Provide the (x, y) coordinate of the cell's center where the given text is located.  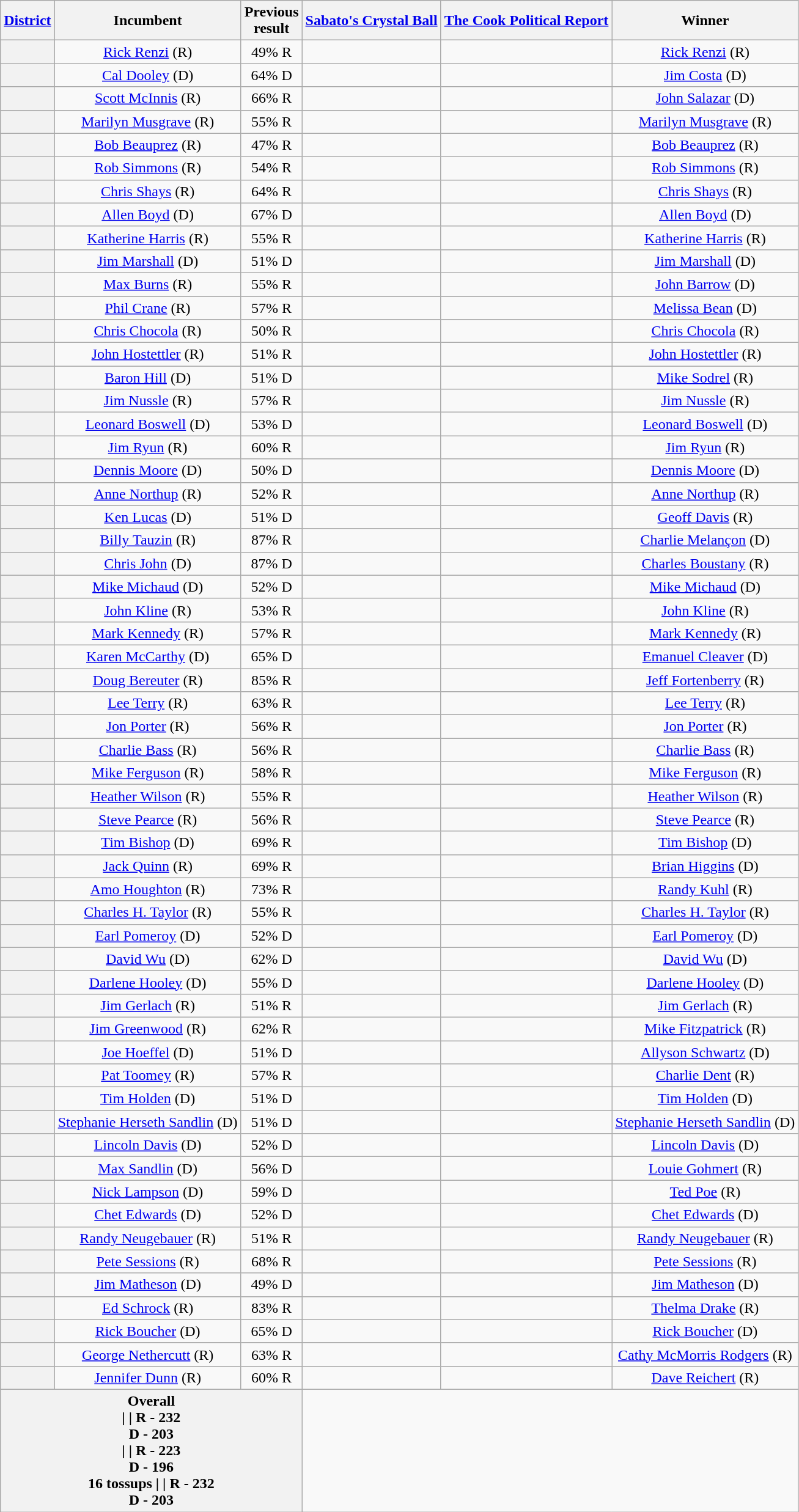
Joe Hoeffel (D) (148, 1052)
Charlie Dent (R) (705, 1076)
Jim Costa (D) (705, 75)
Ted Poe (R) (705, 1192)
59% D (271, 1192)
49% R (271, 52)
Incumbent (148, 21)
Louie Gohmert (R) (705, 1169)
Winner (705, 21)
73% R (271, 889)
87% R (271, 540)
Scott McInnis (R) (148, 98)
58% R (271, 773)
Pat Toomey (R) (148, 1076)
Karen McCarthy (D) (148, 656)
64% R (271, 191)
Doug Bereuter (R) (148, 680)
Allyson Schwartz (D) (705, 1052)
Billy Tauzin (R) (148, 540)
John Barrow (D) (705, 284)
49% D (271, 1285)
Jim Greenwood (R) (148, 1029)
Max Sandlin (D) (148, 1169)
Charles Boustany (R) (705, 563)
Cathy McMorris Rodgers (R) (705, 1354)
Brian Higgins (D) (705, 866)
Chris John (D) (148, 563)
Charlie Melançon (D) (705, 540)
64% D (271, 75)
Nick Lampson (D) (148, 1192)
83% R (271, 1308)
Phil Crane (R) (148, 307)
68% R (271, 1261)
Ken Lucas (D) (148, 517)
85% R (271, 680)
62% R (271, 1029)
50% R (271, 331)
Sabato's Crystal Ball (372, 21)
Overall| | R - 232D - 203 | | R - 223D - 196 16 tossups | | R - 232D - 203 (152, 1450)
Dave Reichert (R) (705, 1378)
Baron Hill (D) (148, 378)
53% D (271, 424)
62% D (271, 959)
Jack Quinn (R) (148, 866)
55% D (271, 982)
87% D (271, 563)
George Nethercutt (R) (148, 1354)
Emanuel Cleaver (D) (705, 656)
52% R (271, 494)
Geoff Davis (R) (705, 517)
Mike Fitzpatrick (R) (705, 1029)
Max Burns (R) (148, 284)
50% D (271, 471)
Mike Sodrel (R) (705, 378)
Previousresult (271, 21)
66% R (271, 98)
Thelma Drake (R) (705, 1308)
Ed Schrock (R) (148, 1308)
53% R (271, 610)
The Cook Political Report (526, 21)
Jeff Fortenberry (R) (705, 680)
Melissa Bean (D) (705, 307)
District (28, 21)
John Salazar (D) (705, 98)
Randy Kuhl (R) (705, 889)
Cal Dooley (D) (148, 75)
67% D (271, 215)
54% R (271, 168)
56% D (271, 1169)
Amo Houghton (R) (148, 889)
47% R (271, 145)
Jennifer Dunn (R) (148, 1378)
